From the cell containing the given text, extract its center point as (x, y) coordinate. 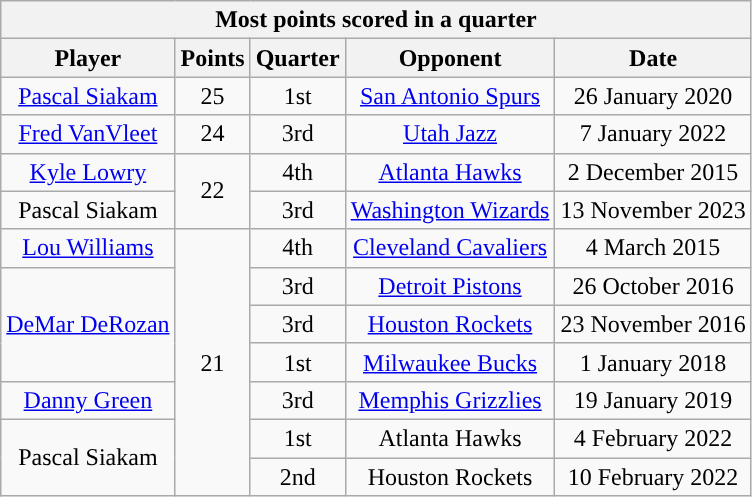
Player (88, 58)
2 December 2015 (653, 172)
7 January 2022 (653, 134)
10 February 2022 (653, 477)
22 (212, 191)
San Antonio Spurs (450, 96)
Quarter (298, 58)
23 November 2016 (653, 324)
Fred VanVleet (88, 134)
Danny Green (88, 400)
Memphis Grizzlies (450, 400)
21 (212, 362)
Utah Jazz (450, 134)
Cleveland Cavaliers (450, 248)
26 October 2016 (653, 286)
Washington Wizards (450, 210)
13 November 2023 (653, 210)
DeMar DeRozan (88, 324)
Kyle Lowry (88, 172)
Points (212, 58)
Milwaukee Bucks (450, 362)
19 January 2019 (653, 400)
Lou Williams (88, 248)
1 January 2018 (653, 362)
Date (653, 58)
25 (212, 96)
Most points scored in a quarter (376, 20)
Detroit Pistons (450, 286)
26 January 2020 (653, 96)
4 February 2022 (653, 438)
2nd (298, 477)
Opponent (450, 58)
24 (212, 134)
4 March 2015 (653, 248)
